Detect which cell encompasses the target text, then output its (X, Y) center coordinate. 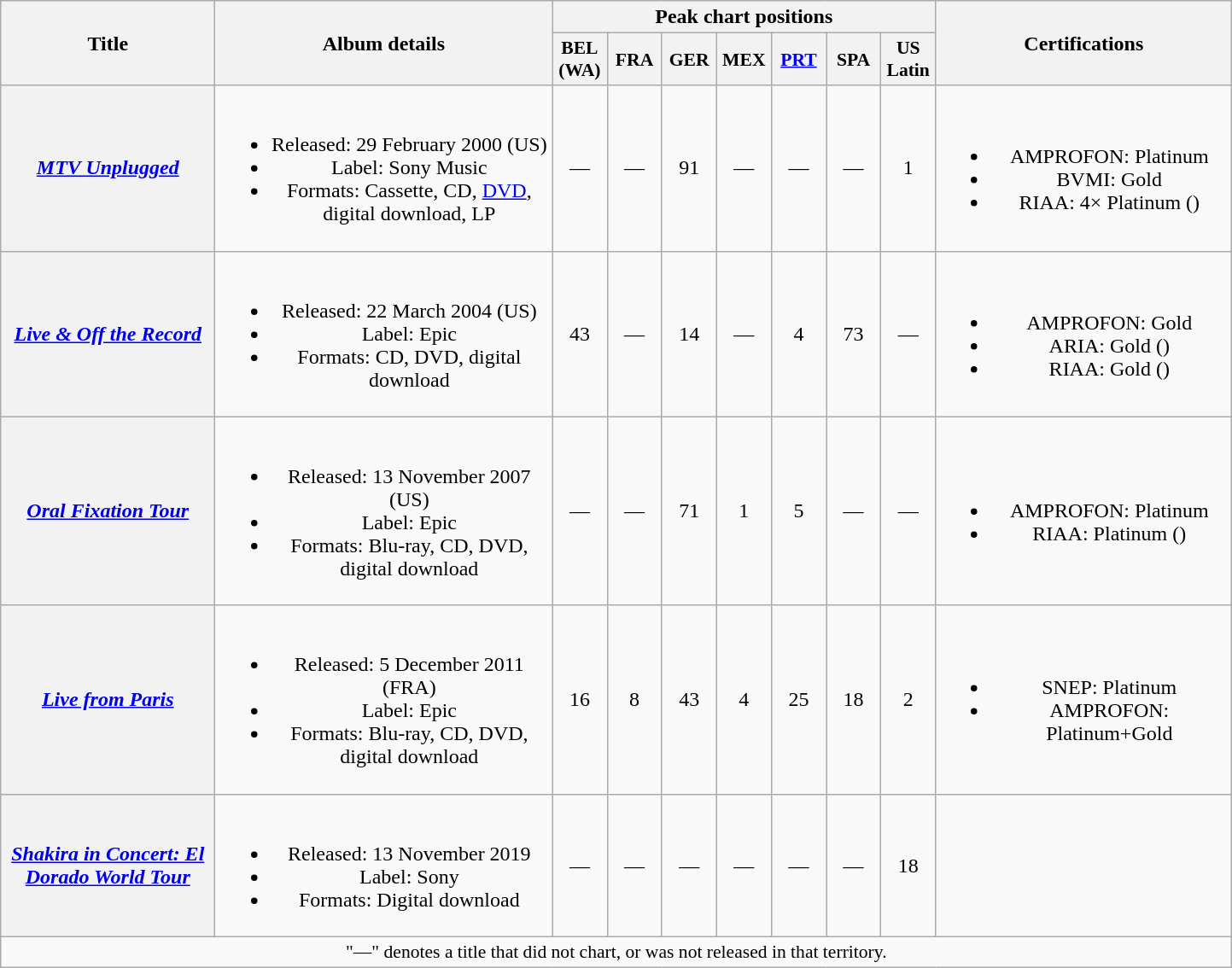
Oral Fixation Tour (108, 510)
FRA (634, 60)
"—" denotes a title that did not chart, or was not released in that territory. (616, 952)
16 (580, 700)
AMPROFON: PlatinumRIAA: Platinum () (1084, 510)
25 (798, 700)
Live & Off the Record (108, 334)
71 (689, 510)
MTV Unplugged (108, 168)
73 (854, 334)
MEX (744, 60)
GER (689, 60)
Released: 13 November 2007 (US)Label: EpicFormats: Blu-ray, CD, DVD, digital download (384, 510)
USLatin (908, 60)
91 (689, 168)
Title (108, 43)
14 (689, 334)
AMPROFON: GoldARIA: Gold ()RIAA: Gold () (1084, 334)
Certifications (1084, 43)
Released: 22 March 2004 (US)Label: EpicFormats: CD, DVD, digital download (384, 334)
5 (798, 510)
SNEP: PlatinumAMPROFON: Platinum+Gold (1084, 700)
2 (908, 700)
PRT (798, 60)
BEL(WA) (580, 60)
Released: 5 December 2011 (FRA)Label: EpicFormats: Blu-ray, CD, DVD, digital download (384, 700)
8 (634, 700)
Peak chart positions (744, 17)
AMPROFON: PlatinumBVMI: GoldRIAA: 4× Platinum () (1084, 168)
Live from Paris (108, 700)
Released: 29 February 2000 (US)Label: Sony MusicFormats: Cassette, CD, DVD, digital download, LP (384, 168)
Released: 13 November 2019Label: SonyFormats: Digital download (384, 866)
SPA (854, 60)
Shakira in Concert: El Dorado World Tour (108, 866)
Album details (384, 43)
